Determine the (X, Y) coordinate at the center of the cell enclosing the given text.  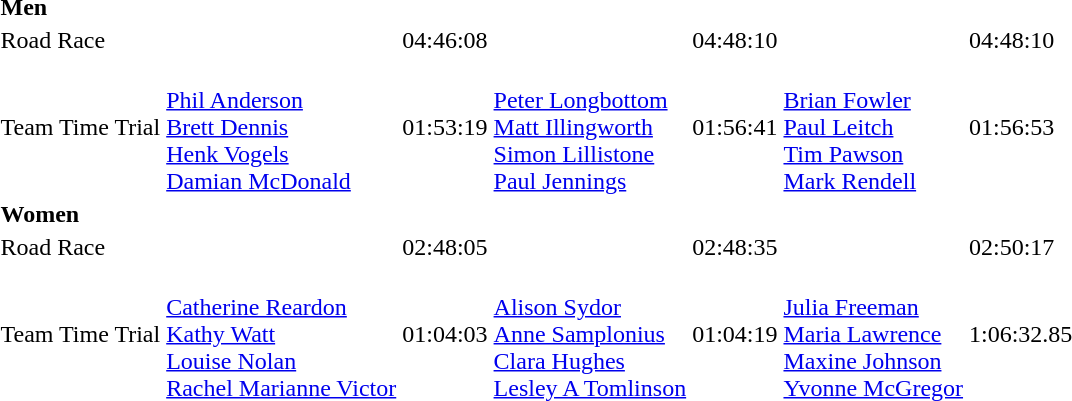
04:48:10 (735, 40)
01:56:41 (735, 127)
Brian FowlerPaul LeitchTim PawsonMark Rendell (874, 127)
01:53:19 (445, 127)
Phil AndersonBrett DennisHenk VogelsDamian McDonald (282, 127)
04:46:08 (445, 40)
02:48:05 (445, 247)
02:48:35 (735, 247)
Peter LongbottomMatt IllingworthSimon LillistonePaul Jennings (590, 127)
